From the cell containing the given text, extract its center point as (x, y) coordinate. 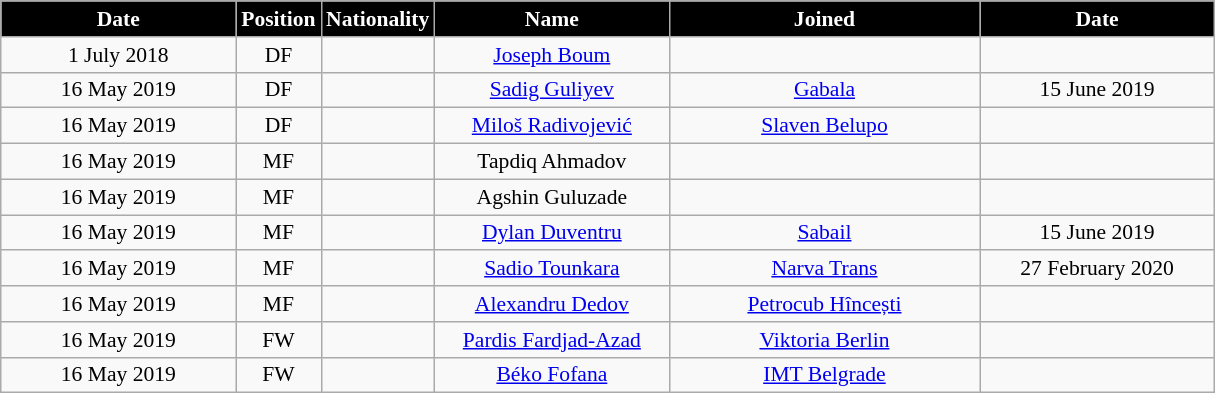
Miloš Radivojević (552, 126)
Position (278, 19)
Sadig Guliyev (552, 90)
Joseph Boum (552, 55)
Narva Trans (824, 269)
Béko Fofana (552, 375)
Joined (824, 19)
Alexandru Dedov (552, 304)
Nationality (378, 19)
Name (552, 19)
Petrocub Hîncești (824, 304)
Agshin Guluzade (552, 197)
Sabail (824, 233)
Tapdiq Ahmadov (552, 162)
27 February 2020 (1098, 269)
Viktoria Berlin (824, 340)
Gabala (824, 90)
Sadio Tounkara (552, 269)
Pardis Fardjad-Azad (552, 340)
Dylan Duventru (552, 233)
1 July 2018 (118, 55)
Slaven Belupo (824, 126)
IMT Belgrade (824, 375)
